Determine the (X, Y) coordinate at the center of the cell enclosing the given text.  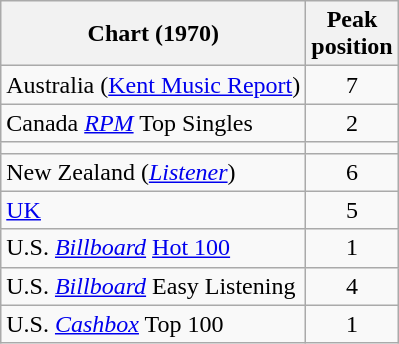
U.S. Cashbox Top 100 (154, 324)
4 (352, 286)
7 (352, 85)
Australia (Kent Music Report) (154, 85)
Chart (1970) (154, 34)
2 (352, 123)
New Zealand (Listener) (154, 172)
5 (352, 210)
U.S. Billboard Hot 100 (154, 248)
U.S. Billboard Easy Listening (154, 286)
Peakposition (352, 34)
6 (352, 172)
UK (154, 210)
Canada RPM Top Singles (154, 123)
